Search for the cell housing the specified text and yield its [X, Y] center coordinate. 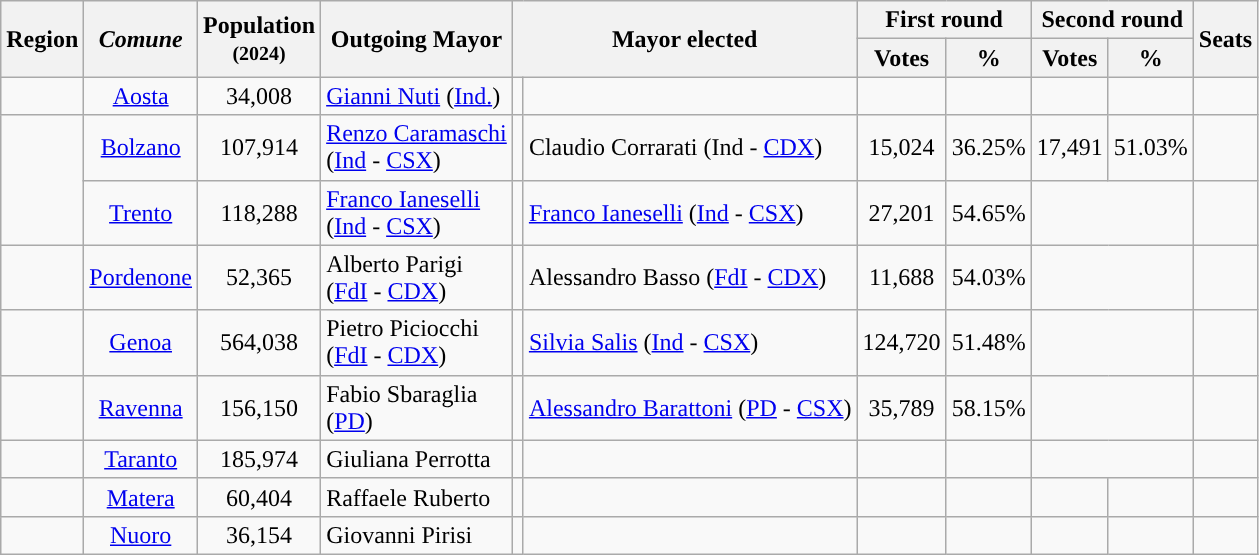
Giovanni Pirisi [417, 535]
Outgoing Mayor [417, 39]
156,150 [260, 408]
Second round [1112, 20]
564,038 [260, 342]
15,024 [902, 148]
52,365 [260, 278]
Bolzano [141, 148]
Franco Ianeselli(Ind - CSX) [417, 212]
36.25% [988, 148]
118,288 [260, 212]
34,008 [260, 96]
35,789 [902, 408]
Seats [1225, 39]
Alessandro Basso (FdI - CDX) [690, 278]
Ravenna [141, 408]
17,491 [1070, 148]
Mayor elected [684, 39]
Fabio Sbaraglia(PD) [417, 408]
Matera [141, 497]
Comune [141, 39]
Trento [141, 212]
Nuoro [141, 535]
Giuliana Perrotta [417, 459]
Silvia Salis (Ind - CSX) [690, 342]
Renzo Caramaschi(Ind - CSX) [417, 148]
Region [42, 39]
Pietro Piciocchi(FdI - CDX) [417, 342]
Raffaele Ruberto [417, 497]
107,914 [260, 148]
51.03% [1150, 148]
54.03% [988, 278]
Taranto [141, 459]
58.15% [988, 408]
First round [944, 20]
Alberto Parigi(FdI - CDX) [417, 278]
Alessandro Barattoni (PD - CSX) [690, 408]
Aosta [141, 96]
Population(2024) [260, 39]
27,201 [902, 212]
Claudio Corrarati (Ind - CDX) [690, 148]
185,974 [260, 459]
36,154 [260, 535]
51.48% [988, 342]
11,688 [902, 278]
54.65% [988, 212]
Franco Ianeselli (Ind - CSX) [690, 212]
Genoa [141, 342]
Pordenone [141, 278]
124,720 [902, 342]
60,404 [260, 497]
Gianni Nuti (Ind.) [417, 96]
